Scan for the cell matching the given text and deliver its [x, y] coordinate at center. 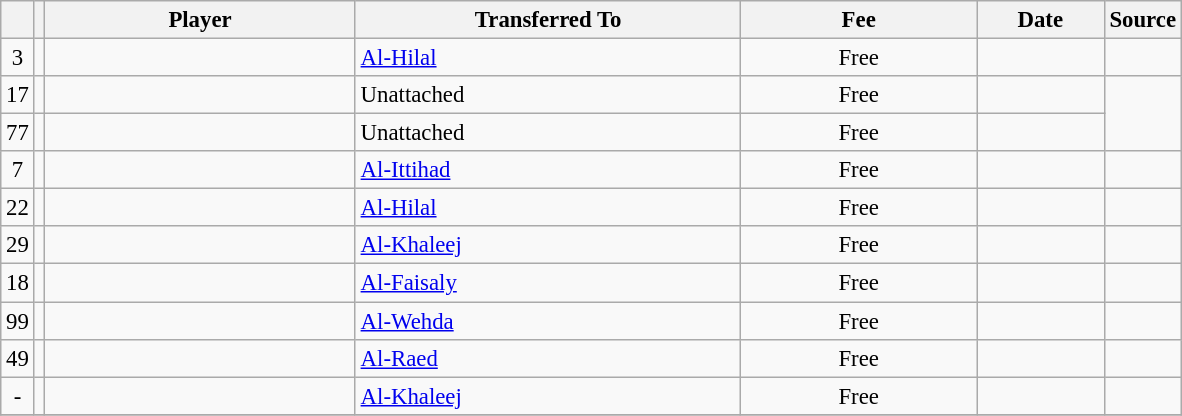
Al-Raed [548, 358]
Al-Faisaly [548, 283]
99 [18, 321]
Transferred To [548, 20]
7 [18, 170]
29 [18, 245]
22 [18, 208]
- [18, 396]
Al-Wehda [548, 321]
3 [18, 58]
17 [18, 95]
Date [1040, 20]
Al-Ittihad [548, 170]
49 [18, 358]
Player [200, 20]
77 [18, 133]
18 [18, 283]
Source [1142, 20]
Fee [859, 20]
